From the cell containing the given text, extract its center point as [X, Y] coordinate. 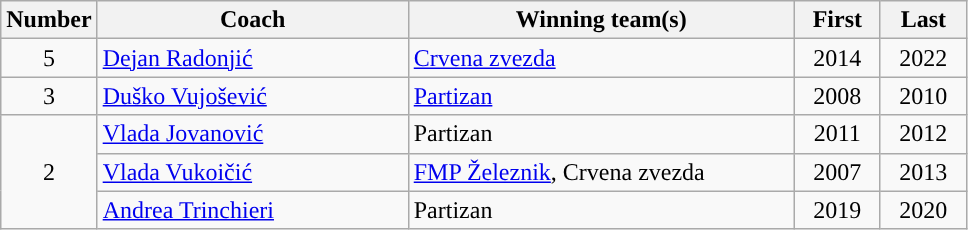
Vlada Vukoičić [252, 172]
2 [49, 172]
Last [923, 20]
Crvena zvezda [601, 58]
Dejan Radonjić [252, 58]
2020 [923, 210]
Winning team(s) [601, 20]
2022 [923, 58]
3 [49, 96]
Number [49, 20]
Andrea Trinchieri [252, 210]
2010 [923, 96]
2012 [923, 134]
2019 [837, 210]
2007 [837, 172]
Vlada Jovanović [252, 134]
5 [49, 58]
2011 [837, 134]
Coach [252, 20]
Duško Vujošević [252, 96]
FMP Železnik, Crvena zvezda [601, 172]
2013 [923, 172]
2008 [837, 96]
First [837, 20]
2014 [837, 58]
